Provide the (X, Y) coordinate of the cell's center where the given text is located.  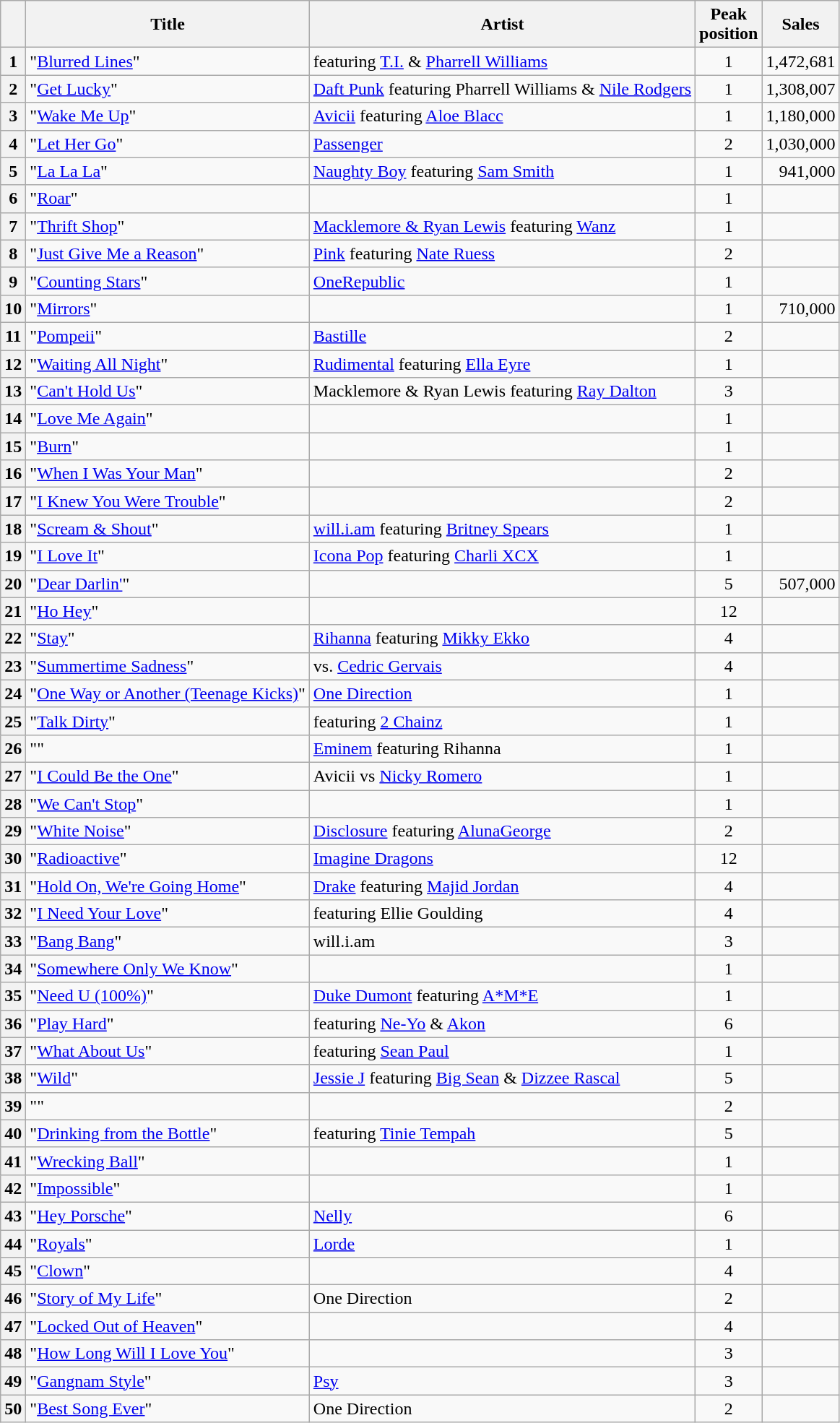
"Locked Out of Heaven" (168, 1326)
35 (13, 996)
10 (13, 308)
34 (13, 969)
"La La La" (168, 171)
featuring Ne-Yo & Akon (502, 1024)
16 (13, 474)
33 (13, 941)
"Royals" (168, 1243)
7 (13, 226)
11 (13, 336)
"Get Lucky" (168, 89)
941,000 (800, 171)
will.i.am featuring Britney Spears (502, 529)
Lorde (502, 1243)
38 (13, 1078)
39 (13, 1106)
"Dear Darlin'" (168, 584)
Macklemore & Ryan Lewis featuring Ray Dalton (502, 392)
17 (13, 501)
"We Can't Stop" (168, 804)
"Hey Porsche" (168, 1216)
Title (168, 25)
43 (13, 1216)
"Blurred Lines" (168, 61)
"Radioactive" (168, 859)
Daft Punk featuring Pharrell Williams & Nile Rodgers (502, 89)
1,472,681 (800, 61)
"Best Song Ever" (168, 1409)
18 (13, 529)
featuring Tinie Tempah (502, 1133)
19 (13, 556)
Pink featuring Nate Ruess (502, 254)
"Roar" (168, 199)
vs. Cedric Gervais (502, 666)
featuring Sean Paul (502, 1051)
"When I Was Your Man" (168, 474)
1,308,007 (800, 89)
"Clown" (168, 1271)
36 (13, 1024)
1,180,000 (800, 116)
Icona Pop featuring Charli XCX (502, 556)
Sales (800, 25)
"Need U (100%)" (168, 996)
23 (13, 666)
Jessie J featuring Big Sean & Dizzee Rascal (502, 1078)
507,000 (800, 584)
"Talk Dirty" (168, 721)
50 (13, 1409)
will.i.am (502, 941)
"I Need Your Love" (168, 914)
"Burn" (168, 446)
"Summertime Sadness" (168, 666)
"Bang Bang" (168, 941)
featuring T.I. & Pharrell Williams (502, 61)
Artist (502, 25)
40 (13, 1133)
"I Knew You Were Trouble" (168, 501)
OneRepublic (502, 281)
Naughty Boy featuring Sam Smith (502, 171)
"Wild" (168, 1078)
Nelly (502, 1216)
"Hold On, We're Going Home" (168, 886)
"One Way or Another (Teenage Kicks)" (168, 693)
42 (13, 1188)
14 (13, 419)
"White Noise" (168, 831)
25 (13, 721)
1,030,000 (800, 144)
21 (13, 611)
22 (13, 639)
48 (13, 1354)
"Pompeii" (168, 336)
"Love Me Again" (168, 419)
20 (13, 584)
31 (13, 886)
Eminem featuring Rihanna (502, 748)
Duke Dumont featuring A*M*E (502, 996)
49 (13, 1381)
"Somewhere Only We Know" (168, 969)
Bastille (502, 336)
"Thrift Shop" (168, 226)
"Wake Me Up" (168, 116)
24 (13, 693)
"I Could Be the One" (168, 776)
Psy (502, 1381)
"Wrecking Ball" (168, 1161)
"Drinking from the Bottle" (168, 1133)
"I Love It" (168, 556)
45 (13, 1271)
"Mirrors" (168, 308)
47 (13, 1326)
Disclosure featuring AlunaGeorge (502, 831)
26 (13, 748)
Imagine Dragons (502, 859)
41 (13, 1161)
"Let Her Go" (168, 144)
Avicii vs Nicky Romero (502, 776)
29 (13, 831)
"Scream & Shout" (168, 529)
32 (13, 914)
featuring 2 Chainz (502, 721)
13 (13, 392)
Avicii featuring Aloe Blacc (502, 116)
"Waiting All Night" (168, 363)
"How Long Will I Love You" (168, 1354)
Rihanna featuring Mikky Ekko (502, 639)
"Story of My Life" (168, 1299)
710,000 (800, 308)
"Play Hard" (168, 1024)
15 (13, 446)
28 (13, 804)
"Just Give Me a Reason" (168, 254)
8 (13, 254)
46 (13, 1299)
Rudimental featuring Ella Eyre (502, 363)
"Gangnam Style" (168, 1381)
Peakposition (729, 25)
"Impossible" (168, 1188)
"Counting Stars" (168, 281)
"What About Us" (168, 1051)
featuring Ellie Goulding (502, 914)
37 (13, 1051)
9 (13, 281)
"Stay" (168, 639)
27 (13, 776)
Macklemore & Ryan Lewis featuring Wanz (502, 226)
30 (13, 859)
"Can't Hold Us" (168, 392)
Passenger (502, 144)
44 (13, 1243)
Drake featuring Majid Jordan (502, 886)
"Ho Hey" (168, 611)
